Return [X, Y] of the center of cell containing provided text 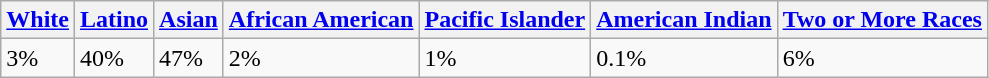
0.1% [684, 58]
1% [505, 58]
6% [882, 58]
Two or More Races [882, 20]
2% [321, 58]
Asian [189, 20]
African American [321, 20]
40% [114, 58]
3% [38, 58]
Pacific Islander [505, 20]
American Indian [684, 20]
White [38, 20]
Latino [114, 20]
47% [189, 58]
